Extract the (X, Y) coordinate from the center of the cell holding the provided text.  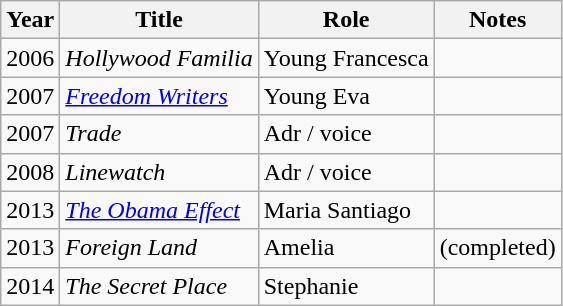
2008 (30, 172)
Trade (159, 134)
Notes (498, 20)
Year (30, 20)
The Secret Place (159, 286)
(completed) (498, 248)
Role (346, 20)
Maria Santiago (346, 210)
2006 (30, 58)
The Obama Effect (159, 210)
Stephanie (346, 286)
Young Francesca (346, 58)
Hollywood Familia (159, 58)
Linewatch (159, 172)
Foreign Land (159, 248)
Amelia (346, 248)
Young Eva (346, 96)
2014 (30, 286)
Title (159, 20)
Freedom Writers (159, 96)
